Capture the cell that displays the provided text and extract its (x, y) central coordinate. 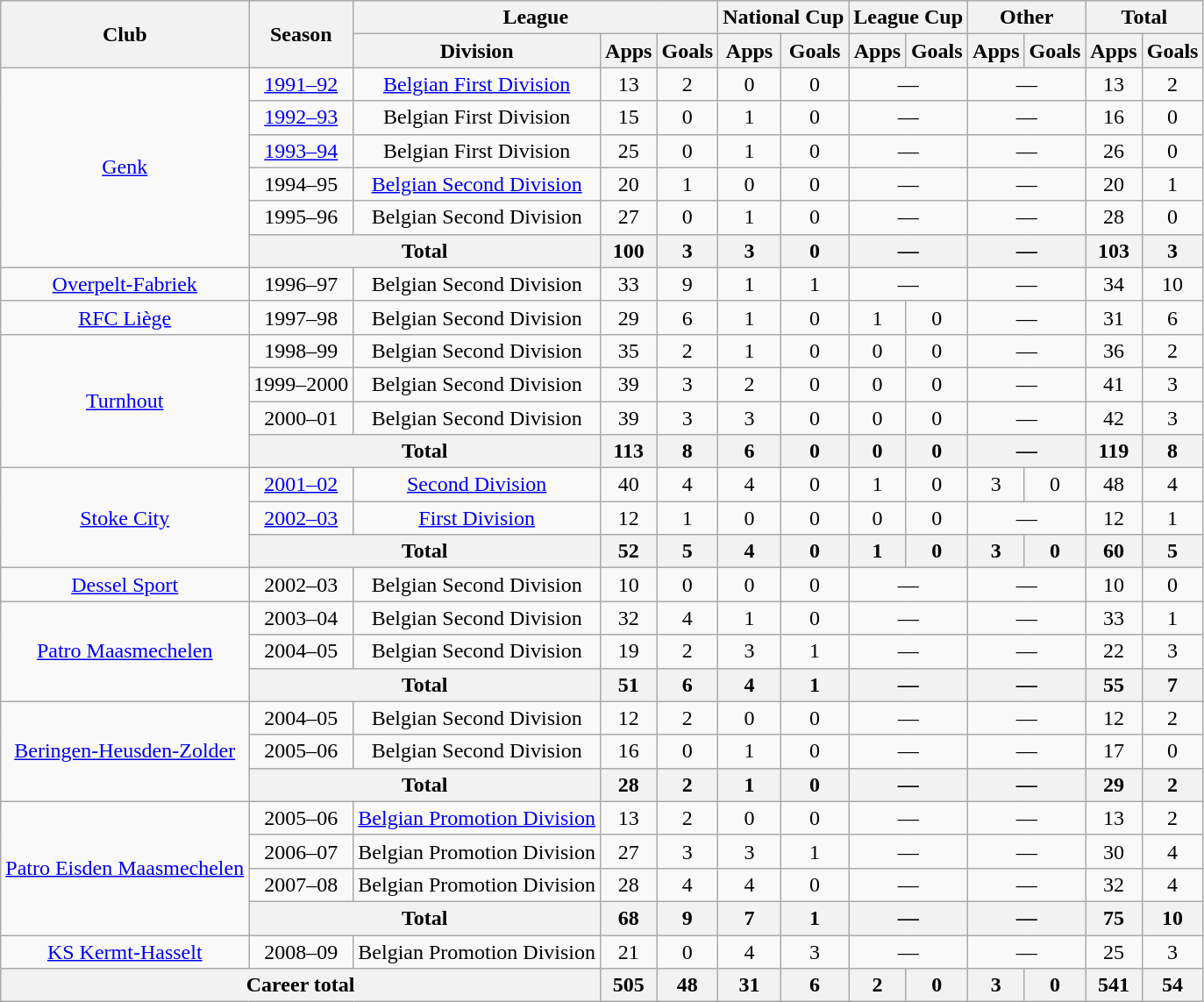
34 (1114, 284)
505 (629, 985)
42 (1114, 418)
75 (1114, 918)
Second Division (477, 485)
1994–95 (302, 184)
Patro Maasmechelen (125, 651)
15 (629, 117)
30 (1114, 851)
Overpelt-Fabriek (125, 284)
League Cup (908, 18)
41 (1114, 384)
League (536, 18)
60 (1114, 551)
40 (629, 485)
Turnhout (125, 401)
Stoke City (125, 518)
Season (302, 34)
19 (629, 651)
51 (629, 685)
Beringen-Heusden-Zolder (125, 751)
Other (1027, 18)
113 (629, 451)
National Cup (784, 18)
541 (1114, 985)
1995–96 (302, 217)
103 (1114, 251)
RFC Liège (125, 317)
Career total (301, 985)
100 (629, 251)
2008–09 (302, 951)
1996–97 (302, 284)
1999–2000 (302, 384)
Patro Eisden Maasmechelen (125, 868)
Genk (125, 167)
1998–99 (302, 351)
First Division (477, 518)
1991–92 (302, 84)
1992–93 (302, 117)
2003–04 (302, 618)
17 (1114, 751)
2006–07 (302, 851)
1997–98 (302, 317)
1993–94 (302, 151)
2007–08 (302, 885)
55 (1114, 685)
2001–02 (302, 485)
26 (1114, 151)
21 (629, 951)
KS Kermt-Hasselt (125, 951)
68 (629, 918)
52 (629, 551)
Division (477, 51)
2000–01 (302, 418)
119 (1114, 451)
Dessel Sport (125, 585)
22 (1114, 651)
35 (629, 351)
36 (1114, 351)
54 (1172, 985)
Club (125, 34)
